Locate the cell with the specified text and output its (X, Y) center coordinate. 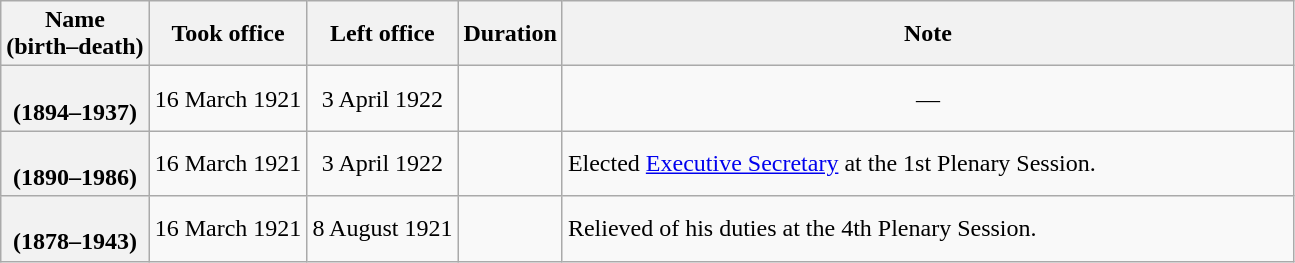
(1894–1937) (75, 98)
(1878–1943) (75, 228)
Left office (382, 34)
Relieved of his duties at the 4th Plenary Session. (928, 228)
8 August 1921 (382, 228)
Note (928, 34)
(1890–1986) (75, 164)
Elected Executive Secretary at the 1st Plenary Session. (928, 164)
Took office (228, 34)
Duration (510, 34)
— (928, 98)
Name(birth–death) (75, 34)
